Pinpoint the cell where the given text exists, returning its [X, Y] midpoint coordinate. 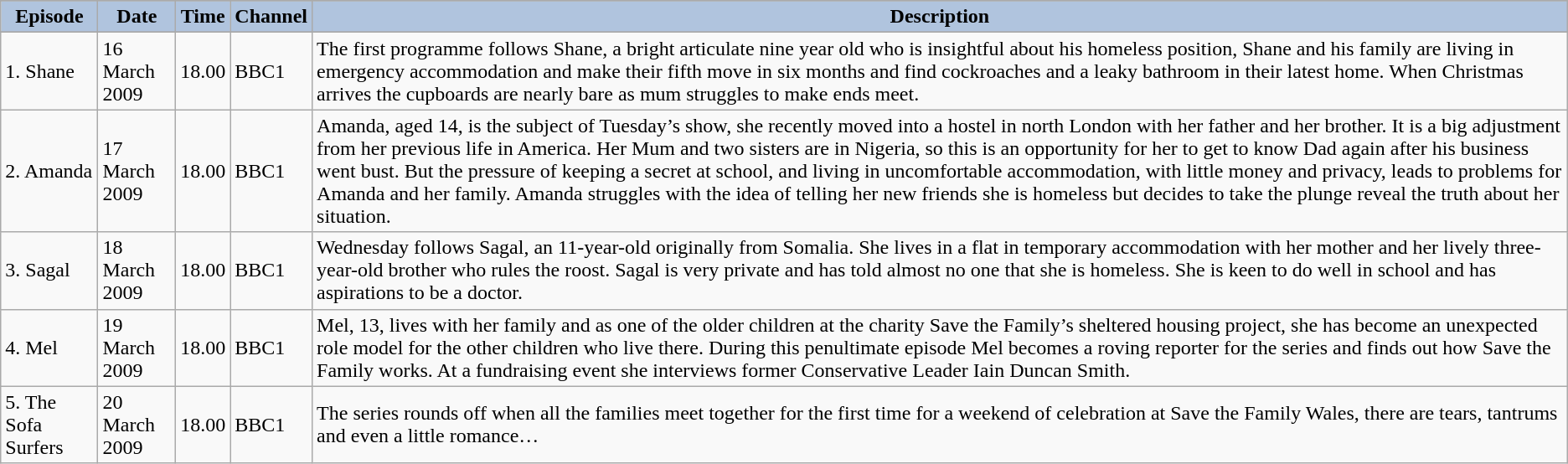
5. The Sofa Surfers [49, 425]
Episode [49, 17]
16 March 2009 [137, 71]
2. Amanda [49, 171]
1. Shane [49, 71]
18 March 2009 [137, 271]
19 March 2009 [137, 348]
Date [137, 17]
Description [940, 17]
20 March 2009 [137, 425]
4. Mel [49, 348]
Channel [271, 17]
3. Sagal [49, 271]
17 March 2009 [137, 171]
Time [203, 17]
